Output the [x, y] coordinate of the center of the cell containing the given text.  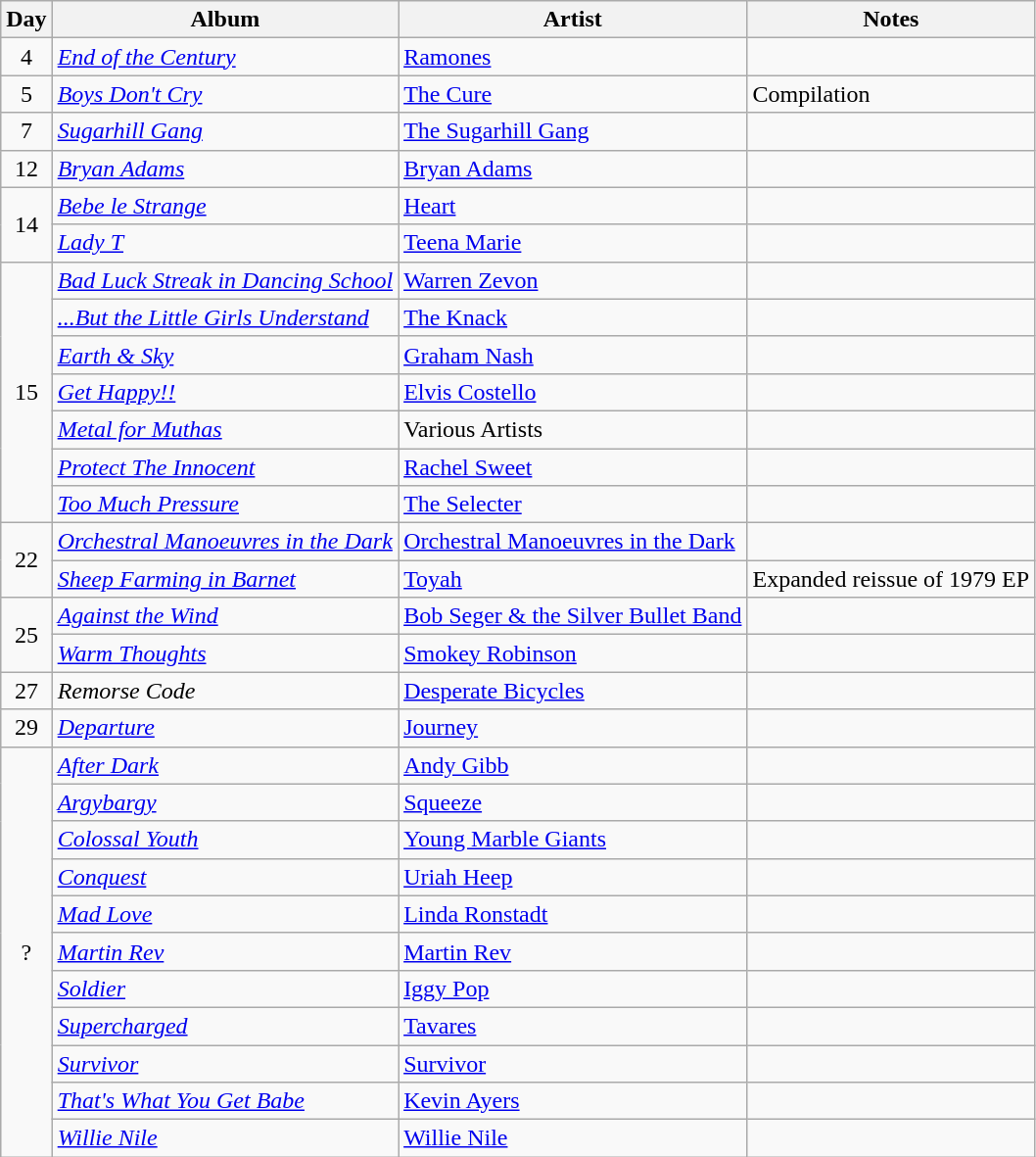
Metal for Muthas [225, 429]
15 [26, 392]
The Sugarhill Gang [573, 131]
Warm Thoughts [225, 653]
Conquest [225, 877]
Colossal Youth [225, 840]
Ramones [573, 57]
27 [26, 691]
Lady T [225, 243]
Bad Luck Streak in Dancing School [225, 280]
That's What You Get Babe [225, 1101]
End of the Century [225, 57]
Artist [573, 20]
...But the Little Girls Understand [225, 317]
25 [26, 635]
Argybargy [225, 802]
Teena Marie [573, 243]
Andy Gibb [573, 765]
The Selecter [573, 505]
Mad Love [225, 914]
Warren Zevon [573, 280]
Against the Wind [225, 616]
Smokey Robinson [573, 653]
Soldier [225, 988]
Desperate Bicycles [573, 691]
Uriah Heep [573, 877]
Supercharged [225, 1026]
Various Artists [573, 429]
Linda Ronstadt [573, 914]
Too Much Pressure [225, 505]
Bebe le Strange [225, 206]
Sugarhill Gang [225, 131]
The Cure [573, 94]
7 [26, 131]
Squeeze [573, 802]
Iggy Pop [573, 988]
Remorse Code [225, 691]
14 [26, 224]
Young Marble Giants [573, 840]
? [26, 952]
Protect The Innocent [225, 467]
Graham Nash [573, 355]
The Knack [573, 317]
Tavares [573, 1026]
Heart [573, 206]
5 [26, 94]
Earth & Sky [225, 355]
Sheep Farming in Barnet [225, 579]
Toyah [573, 579]
Expanded reissue of 1979 EP [891, 579]
Kevin Ayers [573, 1101]
Album [225, 20]
4 [26, 57]
Day [26, 20]
After Dark [225, 765]
Bob Seger & the Silver Bullet Band [573, 616]
Rachel Sweet [573, 467]
12 [26, 169]
Notes [891, 20]
Journey [573, 728]
Elvis Costello [573, 392]
Departure [225, 728]
Get Happy!! [225, 392]
Boys Don't Cry [225, 94]
22 [26, 560]
29 [26, 728]
Compilation [891, 94]
